Output the [x, y] coordinate of the center of the cell containing the given text.  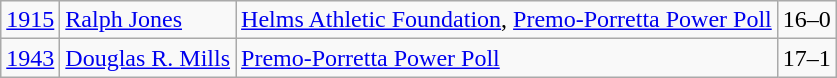
Ralph Jones [148, 20]
17–1 [806, 58]
1915 [30, 20]
Douglas R. Mills [148, 58]
16–0 [806, 20]
1943 [30, 58]
Premo-Porretta Power Poll [507, 58]
Helms Athletic Foundation, Premo-Porretta Power Poll [507, 20]
